Capture the cell that displays the provided text and extract its [X, Y] central coordinate. 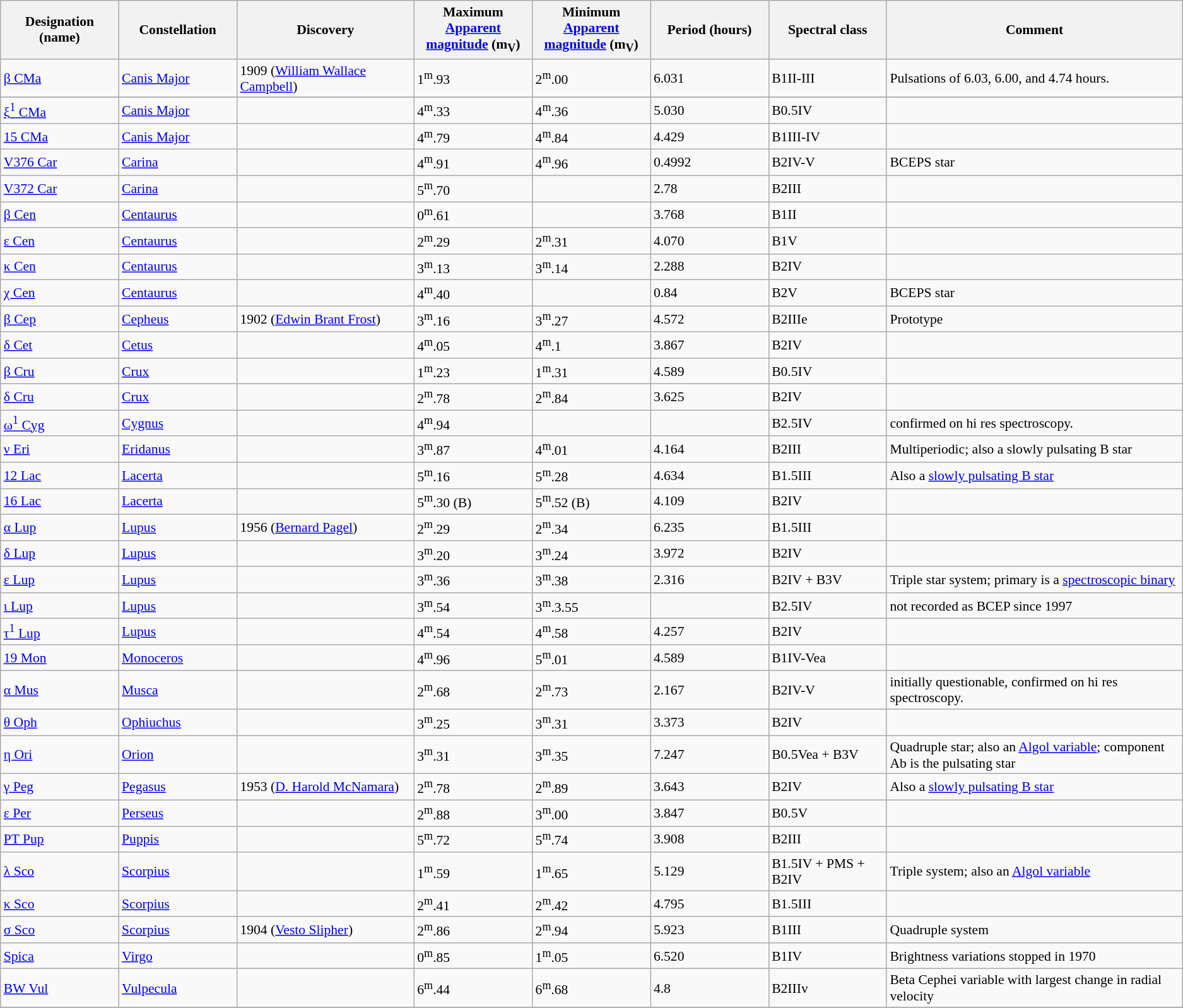
4.634 [709, 476]
2m.68 [473, 690]
1902 (Edwin Brant Frost) [326, 319]
Triple system; also an Algol variable [1034, 872]
2m.34 [592, 527]
3m.54 [473, 606]
3.625 [709, 397]
3.768 [709, 214]
1m.05 [592, 956]
κ Sco [59, 903]
4.164 [709, 449]
3m.27 [592, 319]
B1III [828, 930]
6.031 [709, 78]
2.78 [709, 189]
Cygnus [178, 424]
4.257 [709, 632]
Comment [1034, 30]
0m.61 [473, 214]
5m.30 (B) [473, 502]
B1IV [828, 956]
ν Eri [59, 449]
3m.16 [473, 319]
θ Oph [59, 723]
Constellation [178, 30]
Multiperiodic; also a slowly pulsating B star [1034, 449]
ε Lup [59, 579]
Period (hours) [709, 30]
B1II [828, 214]
κ Cen [59, 267]
3m.38 [592, 579]
4m.84 [592, 136]
2.316 [709, 579]
1m.31 [592, 371]
β CMa [59, 78]
3m.20 [473, 554]
3m.87 [473, 449]
4m.79 [473, 136]
2m.86 [473, 930]
3m.3.55 [592, 606]
B2V [828, 293]
5m.72 [473, 839]
4m.58 [592, 632]
Pulsations of 6.03, 6.00, and 4.74 hours. [1034, 78]
6m.68 [592, 988]
β Cen [59, 214]
5.129 [709, 872]
2m.31 [592, 241]
1956 (Bernard Pagel) [326, 527]
Triple star system; primary is a spectroscopic binary [1034, 579]
V372 Car [59, 189]
2.167 [709, 690]
4.070 [709, 241]
α Mus [59, 690]
Minimum Apparent magnitude (mV) [592, 30]
η Ori [59, 754]
τ1 Lup [59, 632]
Musca [178, 690]
4m.54 [473, 632]
19 Mon [59, 657]
4.572 [709, 319]
Virgo [178, 956]
Maximum Apparent magnitude (mV) [473, 30]
λ Sco [59, 872]
2m.42 [592, 903]
ι Lup [59, 606]
5.030 [709, 111]
α Lup [59, 527]
Orion [178, 754]
ω1 Cyg [59, 424]
0m.85 [473, 956]
B1V [828, 241]
PT Pup [59, 839]
15 CMa [59, 136]
2m.94 [592, 930]
Vulpecula [178, 988]
2.288 [709, 267]
B0.5V [828, 814]
12 Lac [59, 476]
0.84 [709, 293]
β Cru [59, 371]
2m.84 [592, 397]
2m.89 [592, 787]
Brightness variations stopped in 1970 [1034, 956]
4m.05 [473, 346]
ε Cen [59, 241]
4.109 [709, 502]
5m.74 [592, 839]
4m.1 [592, 346]
γ Peg [59, 787]
Cetus [178, 346]
4m.01 [592, 449]
Monoceros [178, 657]
δ Cru [59, 397]
4m.91 [473, 163]
Beta Cephei variable with largest change in radial velocity [1034, 988]
3.643 [709, 787]
6m.44 [473, 988]
B1III-IV [828, 136]
3.908 [709, 839]
3.972 [709, 554]
1m.59 [473, 872]
3.373 [709, 723]
6.235 [709, 527]
5m.28 [592, 476]
3.847 [709, 814]
4m.33 [473, 111]
4m.36 [592, 111]
B2IIIe [828, 319]
3.867 [709, 346]
5m.16 [473, 476]
0.4992 [709, 163]
4m.94 [473, 424]
β Cep [59, 319]
B1II-III [828, 78]
Designation (name) [59, 30]
Pegasus [178, 787]
Spectral class [828, 30]
Perseus [178, 814]
3m.25 [473, 723]
ε Per [59, 814]
16 Lac [59, 502]
1953 (D. Harold McNamara) [326, 787]
δ Cet [59, 346]
Puppis [178, 839]
ξ1 CMa [59, 111]
Eridanus [178, 449]
2m.41 [473, 903]
Ophiuchus [178, 723]
B0.5Vea + B3V [828, 754]
Spica [59, 956]
6.520 [709, 956]
2m.73 [592, 690]
3m.36 [473, 579]
V376 Car [59, 163]
1m.93 [473, 78]
5m.52 (B) [592, 502]
B2IV + B3V [828, 579]
B2IIIv [828, 988]
initially questionable, confirmed on hi res spectroscopy. [1034, 690]
4.795 [709, 903]
7.247 [709, 754]
confirmed on hi res spectroscopy. [1034, 424]
δ Lup [59, 554]
1m.23 [473, 371]
3m.14 [592, 267]
3m.35 [592, 754]
3m.24 [592, 554]
not recorded as BCEP since 1997 [1034, 606]
3m.13 [473, 267]
χ Cen [59, 293]
3m.00 [592, 814]
1904 (Vesto Slipher) [326, 930]
4m.40 [473, 293]
1m.65 [592, 872]
1909 (William Wallace Campbell) [326, 78]
Cepheus [178, 319]
B1IV-Vea [828, 657]
Quadruple star; also an Algol variable; component Ab is the pulsating star [1034, 754]
σ Sco [59, 930]
4.429 [709, 136]
5.923 [709, 930]
Discovery [326, 30]
5m.70 [473, 189]
Quadruple system [1034, 930]
Prototype [1034, 319]
2m.00 [592, 78]
2m.88 [473, 814]
5m.01 [592, 657]
B1.5IV + PMS + B2IV [828, 872]
4.8 [709, 988]
BW Vul [59, 988]
